Locate the cell with the specified text and output its (X, Y) center coordinate. 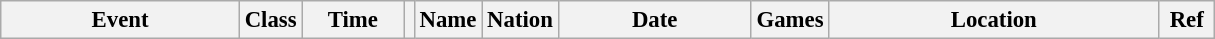
Nation (520, 20)
Name (448, 20)
Games (790, 20)
Location (994, 20)
Class (270, 20)
Date (654, 20)
Time (353, 20)
Ref (1187, 20)
Event (120, 20)
